Detect which cell encompasses the target text, then output its (X, Y) center coordinate. 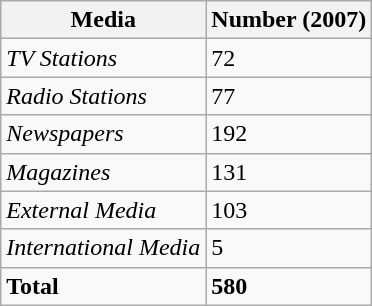
Radio Stations (104, 96)
Media (104, 20)
External Media (104, 210)
103 (289, 210)
International Media (104, 248)
Number (2007) (289, 20)
131 (289, 172)
Newspapers (104, 134)
Magazines (104, 172)
5 (289, 248)
192 (289, 134)
TV Stations (104, 58)
Total (104, 286)
77 (289, 96)
580 (289, 286)
72 (289, 58)
